Find where the given text appears and provide that cell's center as [x, y] coordinate. 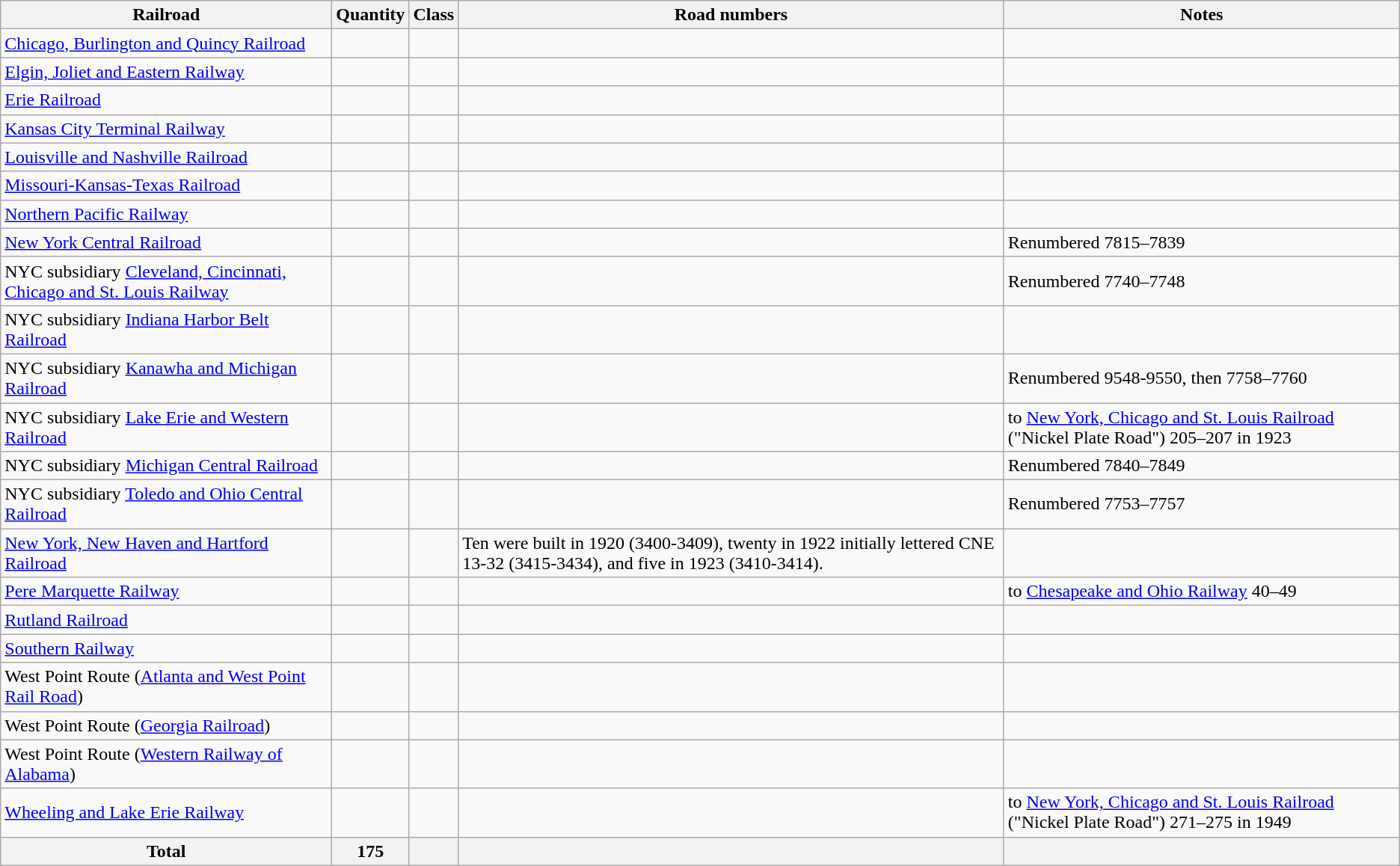
Renumbered 7815–7839 [1201, 242]
West Point Route (Western Railway of Alabama) [166, 764]
West Point Route (Georgia Railroad) [166, 725]
NYC subsidiary Indiana Harbor Belt Railroad [166, 329]
Class [434, 15]
Rutland Railroad [166, 620]
Wheeling and Lake Erie Railway [166, 812]
to New York, Chicago and St. Louis Railroad ("Nickel Plate Road") 271–275 in 1949 [1201, 812]
New York Central Railroad [166, 242]
Renumbered 7840–7849 [1201, 466]
to Chesapeake and Ohio Railway 40–49 [1201, 592]
Northern Pacific Railway [166, 214]
Renumbered 7740–7748 [1201, 281]
Missouri-Kansas-Texas Railroad [166, 185]
NYC subsidiary Michigan Central Railroad [166, 466]
Renumbered 9548-9550, then 7758–7760 [1201, 378]
Erie Railroad [166, 100]
Kansas City Terminal Railway [166, 129]
Chicago, Burlington and Quincy Railroad [166, 43]
to New York, Chicago and St. Louis Railroad ("Nickel Plate Road") 205–207 in 1923 [1201, 426]
Elgin, Joliet and Eastern Railway [166, 72]
Railroad [166, 15]
Total [166, 851]
Pere Marquette Railway [166, 592]
NYC subsidiary Cleveland, Cincinnati, Chicago and St. Louis Railway [166, 281]
West Point Route (Atlanta and West Point Rail Road) [166, 687]
NYC subsidiary Lake Erie and Western Railroad [166, 426]
Southern Railway [166, 648]
Road numbers [731, 15]
175 [371, 851]
Louisville and Nashville Railroad [166, 157]
NYC subsidiary Kanawha and Michigan Railroad [166, 378]
New York, New Haven and Hartford Railroad [166, 553]
Ten were built in 1920 (3400-3409), twenty in 1922 initially lettered CNE 13-32 (3415-3434), and five in 1923 (3410-3414). [731, 553]
NYC subsidiary Toledo and Ohio Central Railroad [166, 504]
Notes [1201, 15]
Renumbered 7753–7757 [1201, 504]
Quantity [371, 15]
